Return the (X, Y) coordinate for the center point of the cell that contains the specified text.  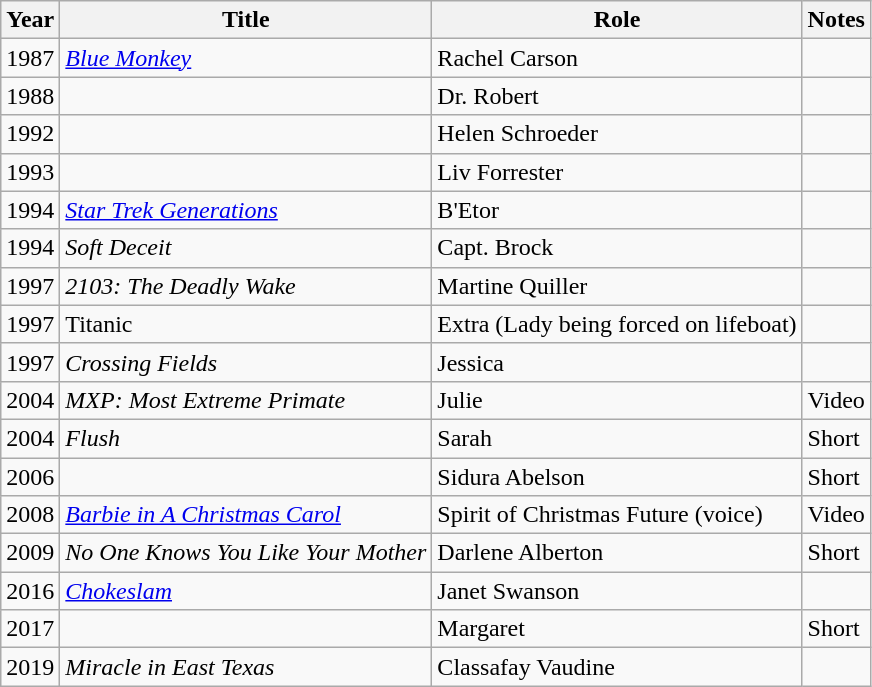
1993 (30, 172)
2103: The Deadly Wake (246, 286)
MXP: Most Extreme Primate (246, 400)
Capt. Brock (617, 248)
1992 (30, 134)
Sidura Abelson (617, 477)
Julie (617, 400)
Margaret (617, 629)
1988 (30, 96)
Extra (Lady being forced on lifeboat) (617, 324)
No One Knows You Like Your Mother (246, 553)
Role (617, 20)
Sarah (617, 438)
Martine Quiller (617, 286)
Title (246, 20)
2016 (30, 591)
Darlene Alberton (617, 553)
Notes (836, 20)
Rachel Carson (617, 58)
Flush (246, 438)
Star Trek Generations (246, 210)
Miracle in East Texas (246, 667)
Liv Forrester (617, 172)
2009 (30, 553)
Chokeslam (246, 591)
Helen Schroeder (617, 134)
B'Etor (617, 210)
Jessica (617, 362)
2019 (30, 667)
Soft Deceit (246, 248)
2017 (30, 629)
Barbie in A Christmas Carol (246, 515)
Titanic (246, 324)
Year (30, 20)
2008 (30, 515)
Dr. Robert (617, 96)
Classafay Vaudine (617, 667)
2006 (30, 477)
Janet Swanson (617, 591)
Blue Monkey (246, 58)
Spirit of Christmas Future (voice) (617, 515)
1987 (30, 58)
Crossing Fields (246, 362)
